Capture the cell that displays the provided text and extract its (x, y) central coordinate. 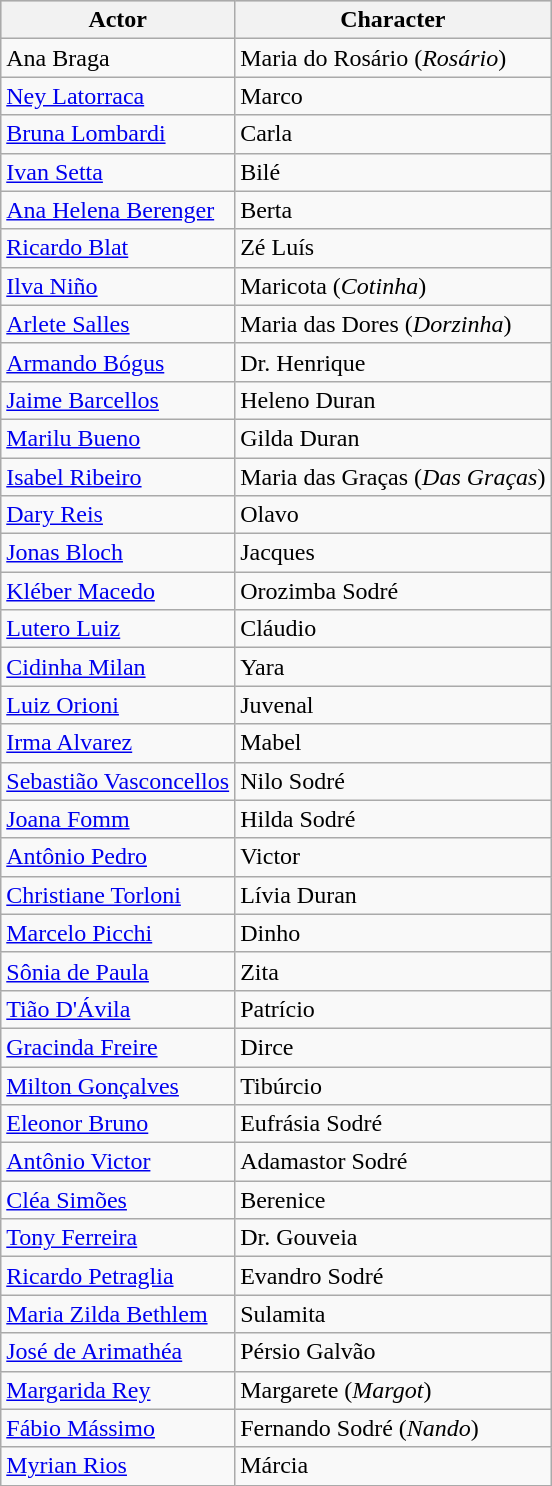
Maria Zilda Bethlem (118, 1314)
Maricota (Cotinha) (393, 286)
Cláudio (393, 629)
Christiane Torloni (118, 895)
Hilda Sodré (393, 819)
Character (393, 20)
Juvenal (393, 705)
José de Arimathéa (118, 1352)
Ney Latorraca (118, 96)
Yara (393, 667)
Adamastor Sodré (393, 1162)
Victor (393, 857)
Ricardo Petraglia (118, 1276)
Jacques (393, 553)
Eleonor Bruno (118, 1124)
Marco (393, 96)
Luiz Orioni (118, 705)
Lutero Luiz (118, 629)
Ana Braga (118, 58)
Ivan Setta (118, 172)
Dirce (393, 1047)
Armando Bógus (118, 362)
Dr. Gouveia (393, 1238)
Sulamita (393, 1314)
Bilé (393, 172)
Sônia de Paula (118, 971)
Tony Ferreira (118, 1238)
Jonas Bloch (118, 553)
Kléber Macedo (118, 591)
Mabel (393, 743)
Zé Luís (393, 248)
Myrian Rios (118, 1466)
Gracinda Freire (118, 1047)
Ilva Niño (118, 286)
Berta (393, 210)
Maria das Dores (Dorzinha) (393, 324)
Dr. Henrique (393, 362)
Arlete Salles (118, 324)
Fábio Mássimo (118, 1428)
Eufrásia Sodré (393, 1124)
Nilo Sodré (393, 781)
Tião D'Ávila (118, 1009)
Ana Helena Berenger (118, 210)
Sebastião Vasconcellos (118, 781)
Lívia Duran (393, 895)
Orozimba Sodré (393, 591)
Fernando Sodré (Nando) (393, 1428)
Joana Fomm (118, 819)
Actor (118, 20)
Zita (393, 971)
Irma Alvarez (118, 743)
Jaime Barcellos (118, 400)
Milton Gonçalves (118, 1085)
Maria do Rosário (Rosário) (393, 58)
Tibúrcio (393, 1085)
Maria das Graças (Das Graças) (393, 477)
Antônio Victor (118, 1162)
Ricardo Blat (118, 248)
Cidinha Milan (118, 667)
Evandro Sodré (393, 1276)
Patrício (393, 1009)
Cléa Simões (118, 1200)
Márcia (393, 1466)
Dinho (393, 933)
Heleno Duran (393, 400)
Berenice (393, 1200)
Olavo (393, 515)
Isabel Ribeiro (118, 477)
Carla (393, 134)
Bruna Lombardi (118, 134)
Antônio Pedro (118, 857)
Marilu Bueno (118, 438)
Gilda Duran (393, 438)
Dary Reis (118, 515)
Margarete (Margot) (393, 1390)
Pérsio Galvão (393, 1352)
Marcelo Picchi (118, 933)
Margarida Rey (118, 1390)
